Return the (X, Y) coordinate for the center point of the cell that contains the specified text.  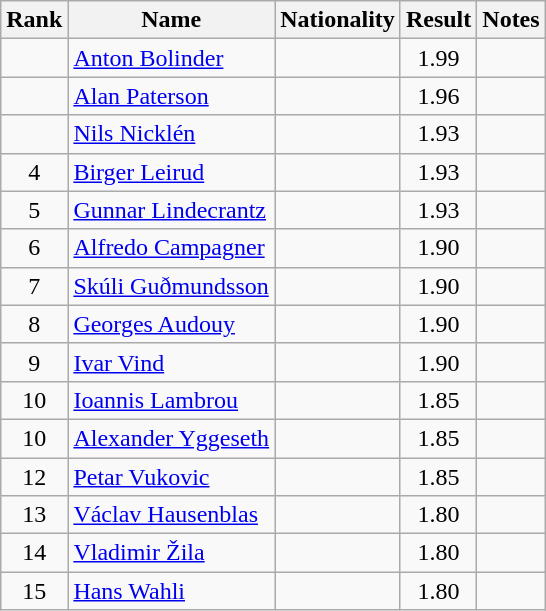
7 (34, 286)
1.96 (438, 96)
Gunnar Lindecrantz (172, 210)
Alexander Yggeseth (172, 438)
Birger Leirud (172, 172)
Ioannis Lambrou (172, 400)
13 (34, 515)
Notes (511, 20)
Anton Bolinder (172, 58)
Alan Paterson (172, 96)
Nationality (338, 20)
9 (34, 362)
Ivar Vind (172, 362)
12 (34, 477)
Alfredo Campagner (172, 248)
Rank (34, 20)
Hans Wahli (172, 591)
6 (34, 248)
1.99 (438, 58)
14 (34, 553)
Vladimir Žila (172, 553)
8 (34, 324)
4 (34, 172)
15 (34, 591)
Petar Vukovic (172, 477)
5 (34, 210)
Result (438, 20)
Nils Nicklén (172, 134)
Name (172, 20)
Skúli Guðmundsson (172, 286)
Georges Audouy (172, 324)
Václav Hausenblas (172, 515)
